From the cell containing the given text, extract its center point as (X, Y) coordinate. 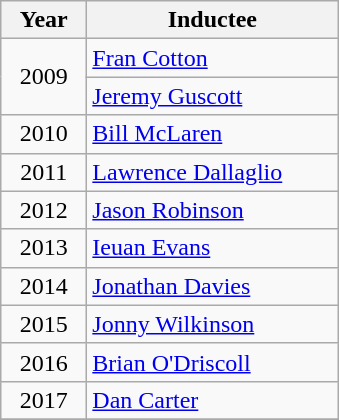
2015 (44, 324)
Bill McLaren (212, 134)
Fran Cotton (212, 58)
Lawrence Dallaglio (212, 172)
2010 (44, 134)
Jonny Wilkinson (212, 324)
2011 (44, 172)
Jonathan Davies (212, 286)
2017 (44, 400)
Jeremy Guscott (212, 96)
Dan Carter (212, 400)
Inductee (212, 20)
2012 (44, 210)
Jason Robinson (212, 210)
2009 (44, 77)
Ieuan Evans (212, 248)
2013 (44, 248)
Year (44, 20)
Brian O'Driscoll (212, 362)
2014 (44, 286)
2016 (44, 362)
